Return the (x, y) coordinate for the center point of the cell that contains the specified text.  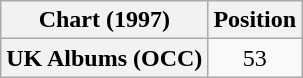
UK Albums (OCC) (104, 58)
Position (255, 20)
Chart (1997) (104, 20)
53 (255, 58)
